From the cell containing the given text, extract its center point as (x, y) coordinate. 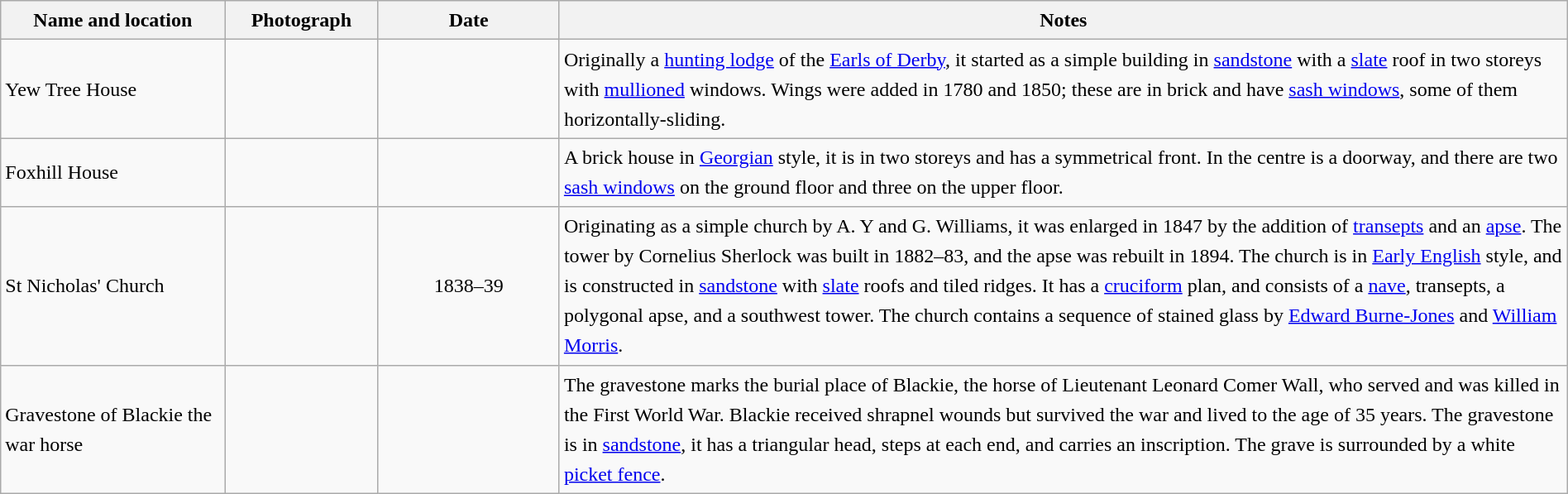
Photograph (301, 20)
St Nicholas' Church (112, 286)
Yew Tree House (112, 89)
Date (468, 20)
Gravestone of Blackie the war horse (112, 429)
Notes (1064, 20)
Name and location (112, 20)
1838–39 (468, 286)
Foxhill House (112, 172)
